Return [x, y] of the center of cell containing provided text 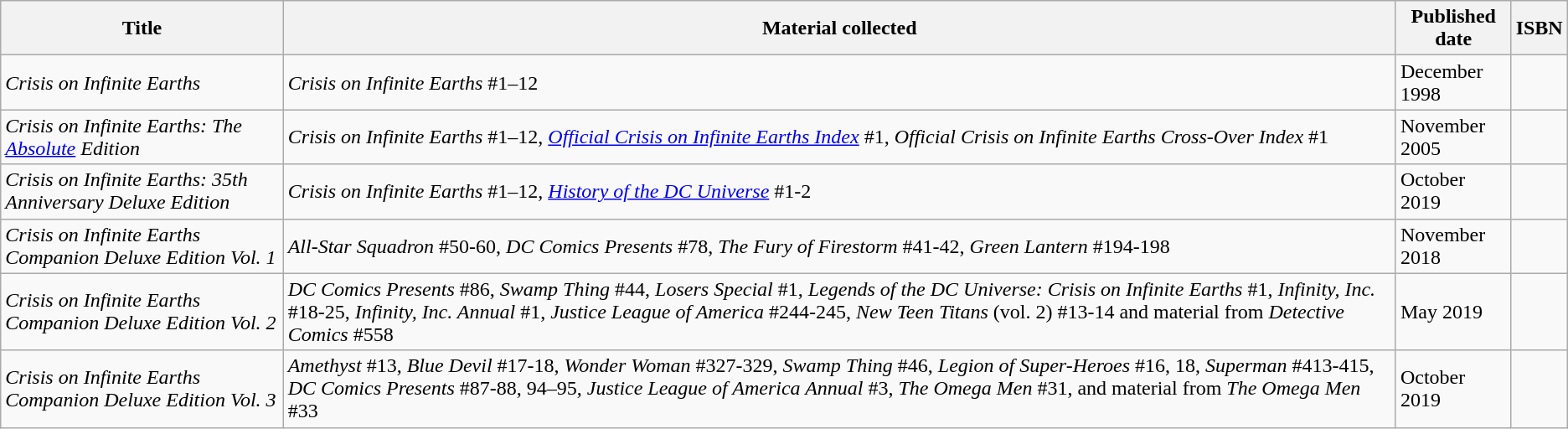
Crisis on Infinite Earths #1–12 [839, 82]
Crisis on Infinite Earths [142, 82]
November 2018 [1453, 246]
Title [142, 28]
November 2005 [1453, 137]
May 2019 [1453, 312]
Crisis on Infinite Earths Companion Deluxe Edition Vol. 3 [142, 389]
ISBN [1540, 28]
December 1998 [1453, 82]
Crisis on Infinite Earths: The Absolute Edition [142, 137]
Crisis on Infinite Earths Companion Deluxe Edition Vol. 1 [142, 246]
All-Star Squadron #50-60, DC Comics Presents #78, The Fury of Firestorm #41-42, Green Lantern #194-198 [839, 246]
Published date [1453, 28]
Crisis on Infinite Earths #1–12, History of the DC Universe #1-2 [839, 191]
Crisis on Infinite Earths Companion Deluxe Edition Vol. 2 [142, 312]
Material collected [839, 28]
Crisis on Infinite Earths #1–12, Official Crisis on Infinite Earths Index #1, Official Crisis on Infinite Earths Cross-Over Index #1 [839, 137]
Crisis on Infinite Earths: 35th Anniversary Deluxe Edition [142, 191]
